Determine the [X, Y] coordinate at the center of the cell enclosing the given text.  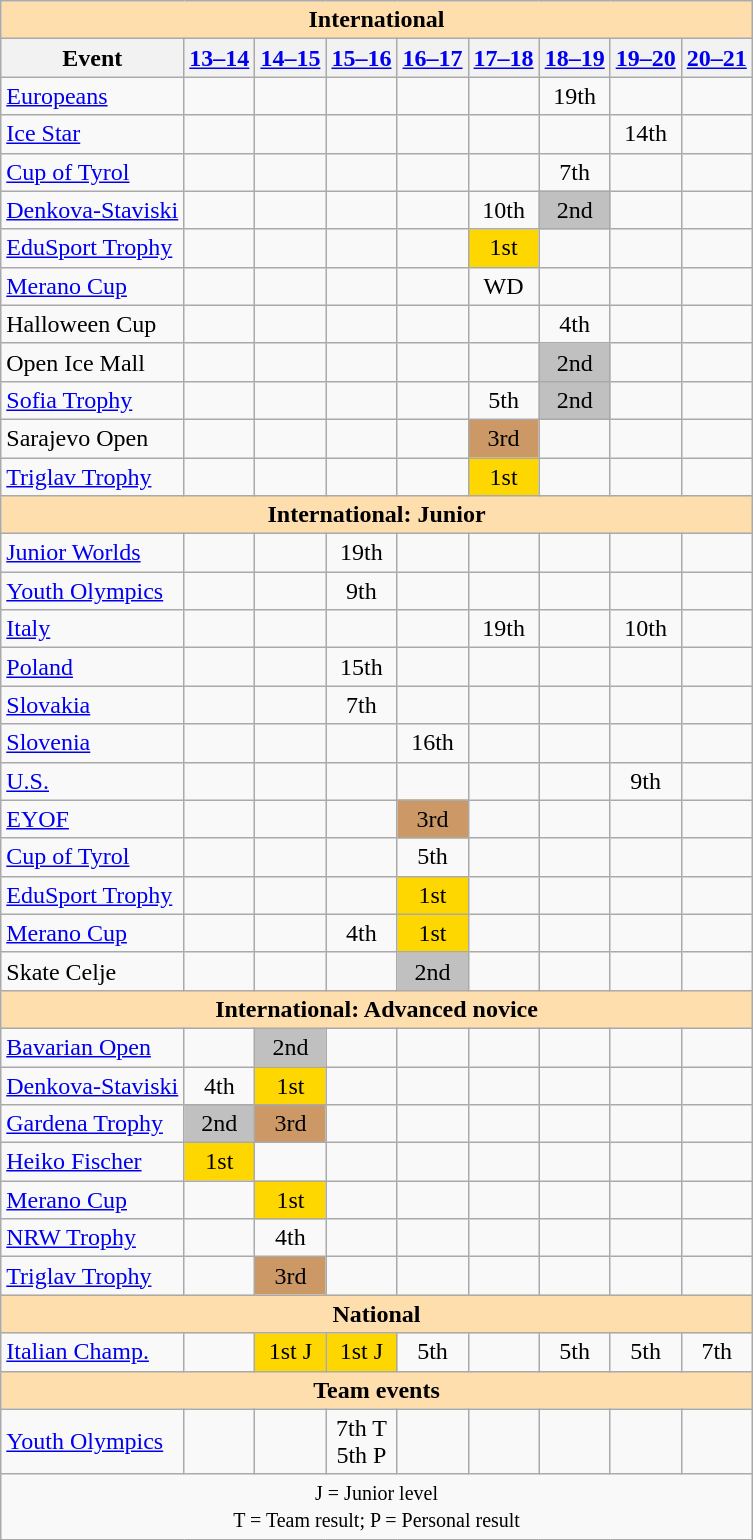
19–20 [646, 58]
J = Junior level T = Team result; P = Personal result [377, 1506]
Slovenia [92, 743]
17–18 [504, 58]
18–19 [574, 58]
15th [362, 667]
Team events [377, 1390]
13–14 [220, 58]
Event [92, 58]
Poland [92, 667]
Italian Champ. [92, 1352]
Skate Celje [92, 971]
International: Junior [377, 515]
EYOF [92, 819]
Sofia Trophy [92, 400]
Slovakia [92, 705]
Halloween Cup [92, 324]
Bavarian Open [92, 1047]
NRW Trophy [92, 1238]
Ice Star [92, 134]
WD [504, 286]
U.S. [92, 781]
National [377, 1314]
International [377, 20]
20–21 [716, 58]
14–15 [290, 58]
Italy [92, 629]
Heiko Fischer [92, 1162]
International: Advanced novice [377, 1009]
16th [432, 743]
15–16 [362, 58]
Open Ice Mall [92, 362]
Europeans [92, 96]
Gardena Trophy [92, 1124]
7th T5th P [362, 1442]
Sarajevo Open [92, 438]
14th [646, 134]
Junior Worlds [92, 553]
16–17 [432, 58]
